Capture the cell that displays the provided text and extract its (x, y) central coordinate. 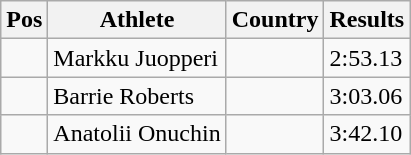
Pos (24, 20)
Barrie Roberts (137, 96)
3:03.06 (367, 96)
Results (367, 20)
Country (275, 20)
Athlete (137, 20)
Anatolii Onuchin (137, 134)
2:53.13 (367, 58)
Markku Juopperi (137, 58)
3:42.10 (367, 134)
